Scan for the cell matching the given text and deliver its [X, Y] coordinate at center. 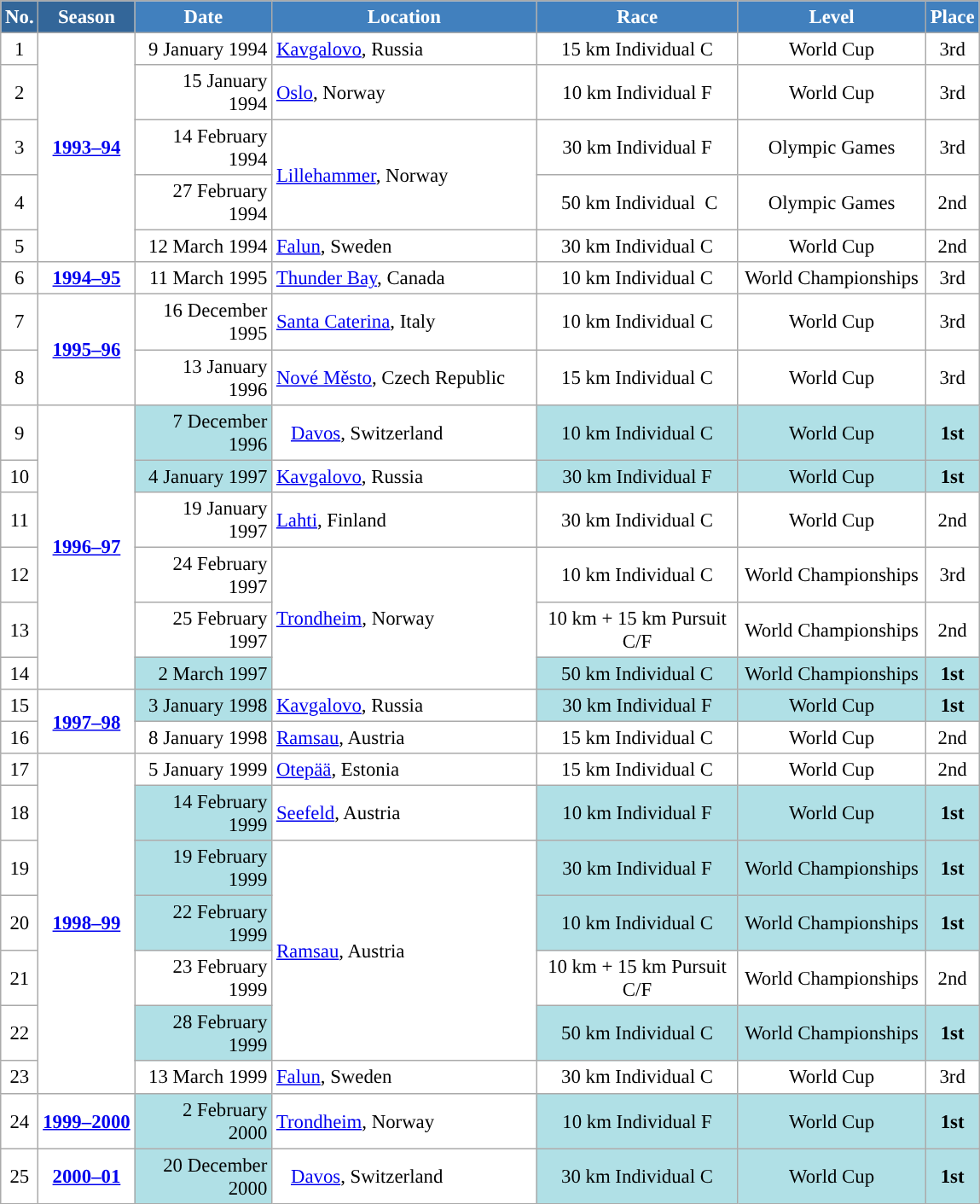
16 December 1995 [203, 323]
4 January 1997 [203, 476]
1993–94 [87, 148]
Oslo, Norway [404, 92]
16 [20, 737]
24 February 1997 [203, 575]
14 February 1999 [203, 814]
Place [952, 17]
12 March 1994 [203, 247]
28 February 1999 [203, 1034]
15 January 1994 [203, 92]
Lillehammer, Norway [404, 176]
10 [20, 476]
17 [20, 770]
1994–95 [87, 279]
Level [832, 17]
5 January 1999 [203, 770]
24 [20, 1121]
Santa Caterina, Italy [404, 323]
14 February 1994 [203, 148]
19 January 1997 [203, 519]
20 December 2000 [203, 1176]
Seefeld, Austria [404, 814]
23 [20, 1078]
6 [20, 279]
11 March 1995 [203, 279]
2 [20, 92]
23 February 1999 [203, 978]
7 December 1996 [203, 432]
Otepää, Estonia [404, 770]
22 [20, 1034]
4 [20, 203]
12 [20, 575]
5 [20, 247]
9 [20, 432]
18 [20, 814]
19 [20, 869]
11 [20, 519]
15 [20, 706]
1996–97 [87, 547]
3 [20, 148]
1995–96 [87, 350]
19 February 1999 [203, 869]
1997–98 [87, 722]
2000–01 [87, 1176]
27 February 1994 [203, 203]
Race [637, 17]
25 [20, 1176]
8 January 1998 [203, 737]
13 [20, 630]
21 [20, 978]
No. [20, 17]
8 [20, 377]
Thunder Bay, Canada [404, 279]
1999–2000 [87, 1121]
1998–99 [87, 923]
25 February 1997 [203, 630]
20 [20, 923]
22 February 1999 [203, 923]
Lahti, Finland [404, 519]
13 March 1999 [203, 1078]
Date [203, 17]
3 January 1998 [203, 706]
2 February 2000 [203, 1121]
Season [87, 17]
Location [404, 17]
2 March 1997 [203, 673]
13 January 1996 [203, 377]
Nové Město, Czech Republic [404, 377]
1 [20, 49]
7 [20, 323]
14 [20, 673]
9 January 1994 [203, 49]
